Output the [X, Y] coordinate of the center of the cell containing the given text.  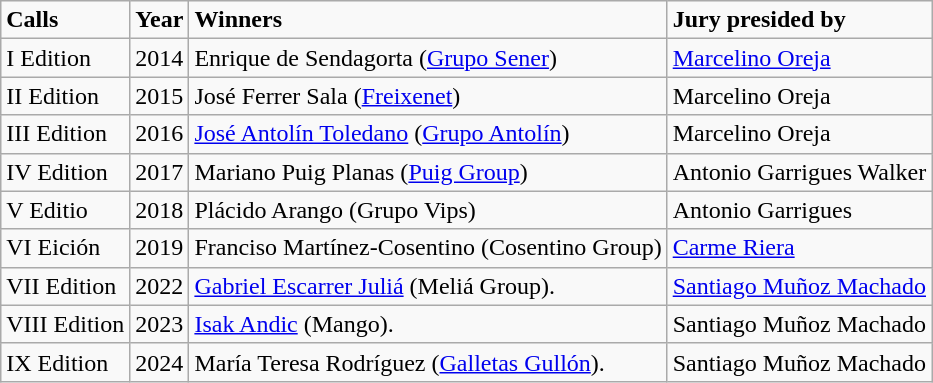
Isak Andic (Mango). [428, 324]
V Editio [66, 210]
Antonio Garrigues [800, 210]
2018 [160, 210]
Jury presided by [800, 20]
Franciso Martínez-Cosentino (Cosentino Group) [428, 248]
2017 [160, 172]
VI Eición [66, 248]
2016 [160, 134]
Enrique de Sendagorta (Grupo Sener) [428, 58]
2023 [160, 324]
José Ferrer Sala (Freixenet) [428, 96]
Antonio Garrigues Walker [800, 172]
VII Edition [66, 286]
IX Edition [66, 362]
2019 [160, 248]
Gabriel Escarrer Juliá (Meliá Group). [428, 286]
Plácido Arango (Grupo Vips) [428, 210]
2014 [160, 58]
Winners [428, 20]
III Edition [66, 134]
2015 [160, 96]
María Teresa Rodríguez (Galletas Gullón). [428, 362]
Mariano Puig Planas (Puig Group) [428, 172]
2024 [160, 362]
Calls [66, 20]
Carme Riera [800, 248]
Year [160, 20]
IV Edition [66, 172]
José Antolín Toledano (Grupo Antolín) [428, 134]
2022 [160, 286]
II Edition [66, 96]
I Edition [66, 58]
VIII Edition [66, 324]
